Provide the [X, Y] coordinate of the cell's center where the given text is located.  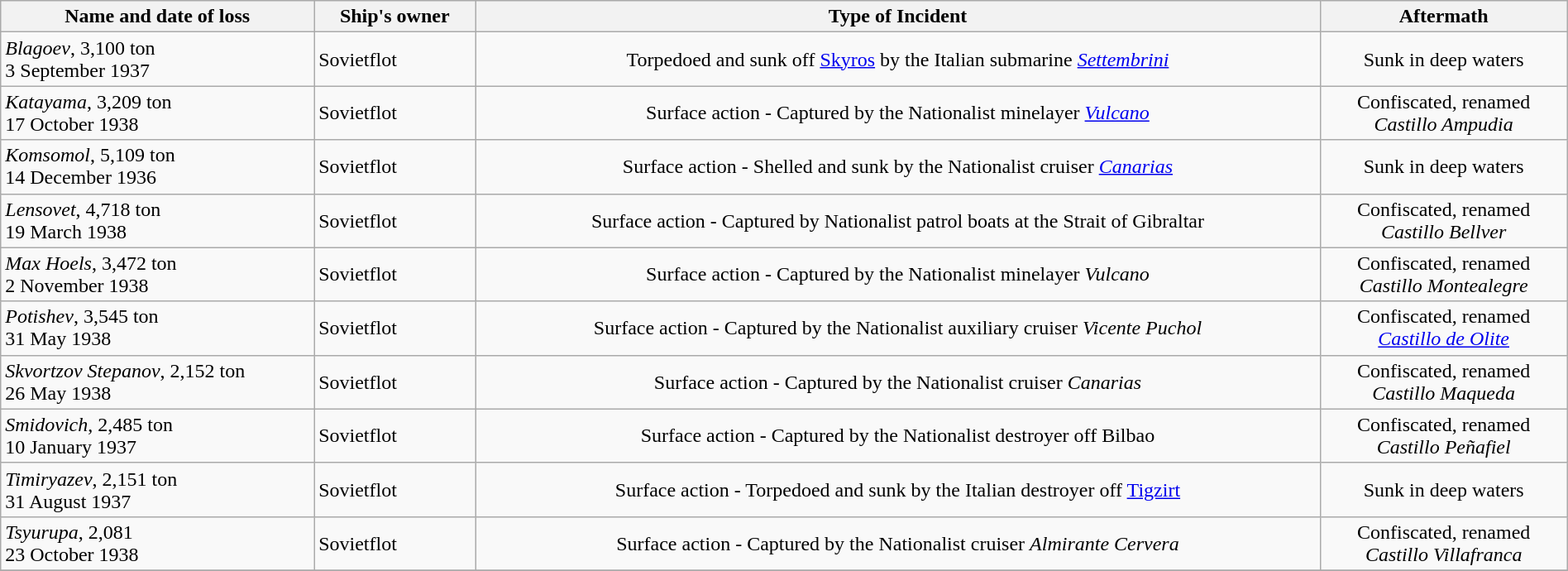
Confiscated, renamedCastillo Peñafiel [1444, 435]
Torpedoed and sunk off Skyros by the Italian submarine Settembrini [898, 60]
Surface action - Captured by the Nationalist cruiser Canarias [898, 382]
Confiscated, renamedCastillo de Olite [1444, 328]
Surface action - Captured by the Nationalist auxiliary cruiser Vicente Puchol [898, 328]
Skvortzov Stepanov, 2,152 ton26 May 1938 [157, 382]
Confiscated, renamedCastillo Ampudia [1444, 113]
Lensovet, 4,718 ton19 March 1938 [157, 220]
Surface action - Captured by Nationalist patrol boats at the Strait of Gibraltar [898, 220]
Confiscated, renamedCastillo Montealegre [1444, 275]
Surface action - Torpedoed and sunk by the Italian destroyer off Tigzirt [898, 490]
Blagoev, 3,100 ton3 September 1937 [157, 60]
Ship's owner [395, 17]
Type of Incident [898, 17]
Name and date of loss [157, 17]
Smidovich, 2,485 ton10 January 1937 [157, 435]
Komsomol, 5,109 ton14 December 1936 [157, 167]
Surface action - Captured by the Nationalist cruiser Almirante Cervera [898, 543]
Confiscated, renamedCastillo Maqueda [1444, 382]
Surface action - Captured by the Nationalist destroyer off Bilbao [898, 435]
Confiscated, renamedCastillo Bellver [1444, 220]
Confiscated, renamedCastillo Villafranca [1444, 543]
Surface action - Shelled and sunk by the Nationalist cruiser Canarias [898, 167]
Max Hoels, 3,472 ton2 November 1938 [157, 275]
Timiryazev, 2,151 ton31 August 1937 [157, 490]
Potishev, 3,545 ton31 May 1938 [157, 328]
Aftermath [1444, 17]
Tsyurupa, 2,08123 October 1938 [157, 543]
Katayama, 3,209 ton17 October 1938 [157, 113]
